For the text-containing cell, return its midpoint in (x, y) coordinate format. 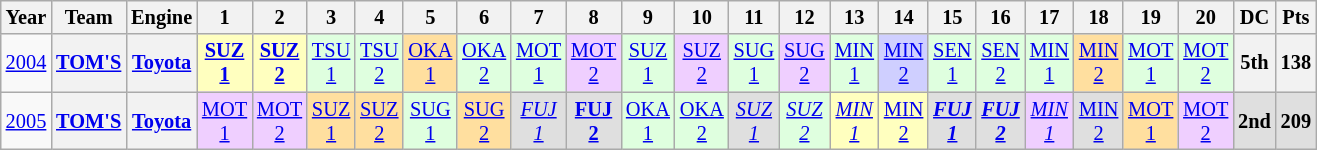
TSU2 (379, 63)
Year (26, 17)
15 (952, 17)
19 (1150, 17)
7 (538, 17)
SEN1 (952, 63)
11 (754, 17)
2 (280, 17)
2005 (26, 121)
1 (224, 17)
4 (379, 17)
5th (1254, 63)
17 (1050, 17)
6 (484, 17)
10 (702, 17)
8 (594, 17)
16 (1000, 17)
3 (331, 17)
138 (1296, 63)
Pts (1296, 17)
DC (1254, 17)
13 (854, 17)
TSU1 (331, 63)
14 (904, 17)
9 (648, 17)
20 (1206, 17)
Engine (162, 17)
209 (1296, 121)
5 (430, 17)
18 (1098, 17)
2nd (1254, 121)
Team (88, 17)
2004 (26, 63)
12 (804, 17)
SEN2 (1000, 63)
